From the cell containing the given text, extract its center point as [x, y] coordinate. 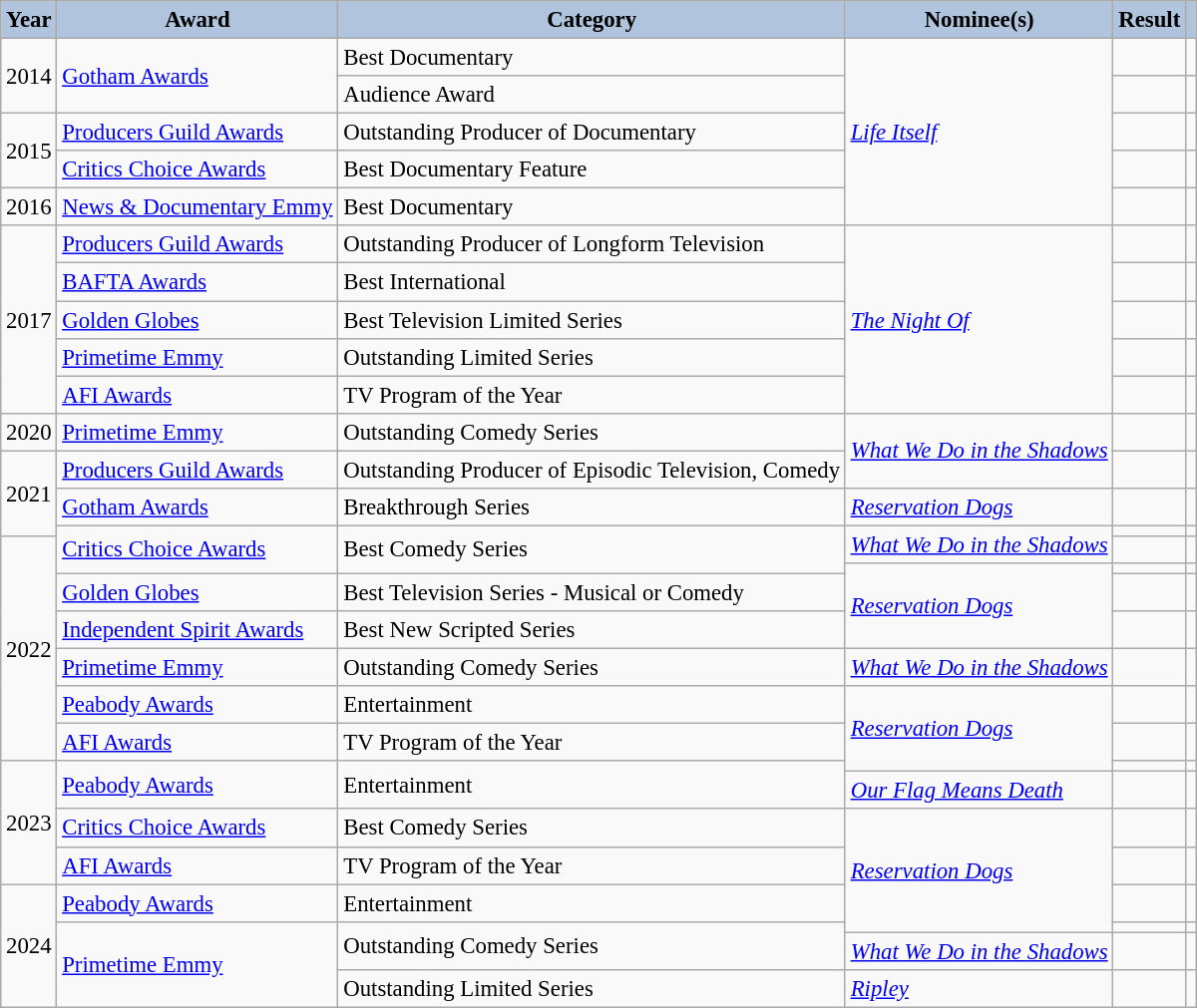
2020 [29, 432]
Outstanding Producer of Longform Television [592, 244]
2022 [29, 649]
Ripley [980, 989]
Independent Spirit Awards [198, 630]
Outstanding Producer of Episodic Television, Comedy [592, 470]
2016 [29, 207]
Best Television Series - Musical or Comedy [592, 592]
Best New Scripted Series [592, 630]
2024 [29, 945]
Award [198, 20]
News & Documentary Emmy [198, 207]
Our Flag Means Death [980, 791]
Best International [592, 282]
2017 [29, 319]
2015 [29, 152]
Year [29, 20]
2014 [29, 76]
Outstanding Producer of Documentary [592, 133]
Result [1149, 20]
Best Documentary Feature [592, 169]
Breakthrough Series [592, 507]
Category [592, 20]
Audience Award [592, 95]
Nominee(s) [980, 20]
Best Television Limited Series [592, 320]
Life Itself [980, 133]
BAFTA Awards [198, 282]
The Night Of [980, 319]
2021 [29, 494]
2023 [29, 822]
